Find where the given text appears and provide that cell's center as [x, y] coordinate. 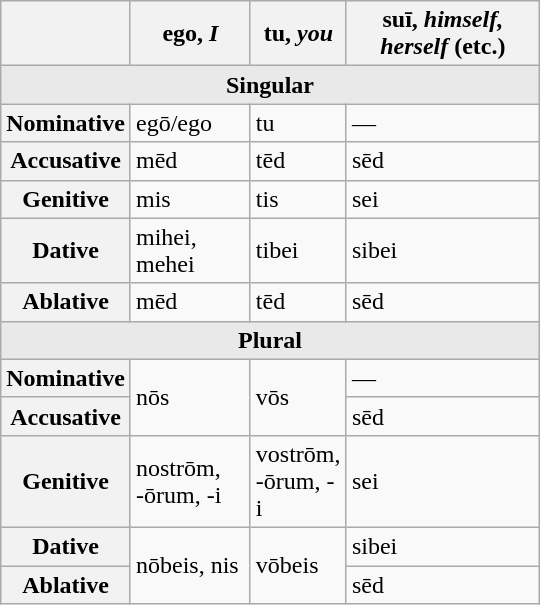
nostrōm,-ōrum, -i [190, 481]
Singular [270, 85]
vostrōm,-ōrum, -i [298, 481]
mis [190, 199]
tu, you [298, 34]
tis [298, 199]
ego, I [190, 34]
egō/ego [190, 123]
nōbeis, nis [190, 565]
vōbeis [298, 565]
tu [298, 123]
suī, himself, herself (etc.) [442, 34]
mihei, mehei [190, 250]
Plural [270, 340]
vōs [298, 397]
tibei [298, 250]
nōs [190, 397]
